Identify which cell holds the provided text, then report its [x, y] central coordinate. 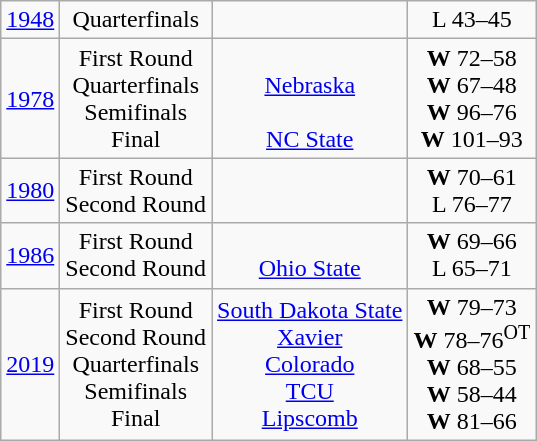
W 70–61L 76–77 [472, 190]
1948 [30, 20]
W 69–66L 65–71 [472, 256]
2019 [30, 364]
W 72–58W 67–48W 96–76W 101–93 [472, 98]
First RoundSecond RoundQuarterfinalsSemifinalsFinal [136, 364]
L 43–45 [472, 20]
1980 [30, 190]
W 79–73 W 78–76OT W 68–55 W 58–44 W 81–66 [472, 364]
First RoundQuarterfinalsSemifinalsFinal [136, 98]
Quarterfinals [136, 20]
1978 [30, 98]
Ohio State [310, 256]
NebraskaNC State [310, 98]
1986 [30, 256]
South Dakota StateXavierColoradoTCULipscomb [310, 364]
